Provide the [X, Y] coordinate of the cell's center where the given text is located.  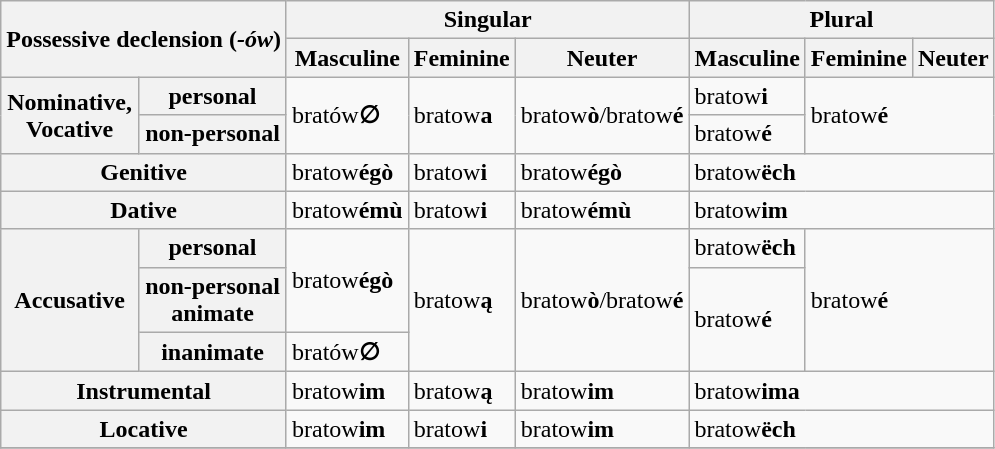
bratowima [842, 391]
inanimate [213, 352]
Singular [487, 20]
Possessive declension (-ów) [144, 39]
Nominative,Vocative [70, 115]
Dative [144, 210]
Genitive [144, 172]
non-personal [213, 134]
Locative [144, 429]
non-personalanimate [213, 300]
bratowa [462, 115]
Plural [842, 20]
Instrumental [144, 391]
Accusative [70, 300]
